Determine the (X, Y) coordinate at the center of the cell enclosing the given text.  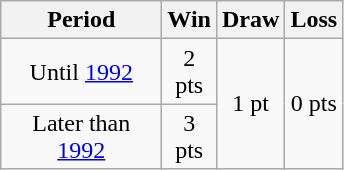
2 pts (190, 72)
Loss (314, 20)
Later than 1992 (82, 136)
1 pt (250, 104)
Draw (250, 20)
Win (190, 20)
0 pts (314, 104)
3 pts (190, 136)
Period (82, 20)
Until 1992 (82, 72)
